Scan for the cell matching the given text and deliver its [X, Y] coordinate at center. 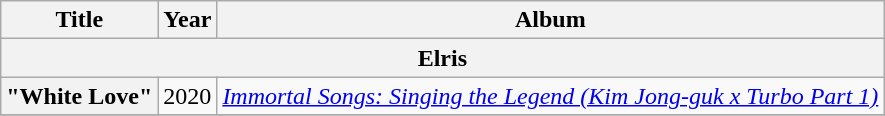
Album [550, 20]
Elris [442, 58]
Year [188, 20]
Title [80, 20]
"White Love" [80, 96]
2020 [188, 96]
Immortal Songs: Singing the Legend (Kim Jong-guk x Turbo Part 1) [550, 96]
